Extract the [x, y] coordinate from the center of the cell holding the provided text.  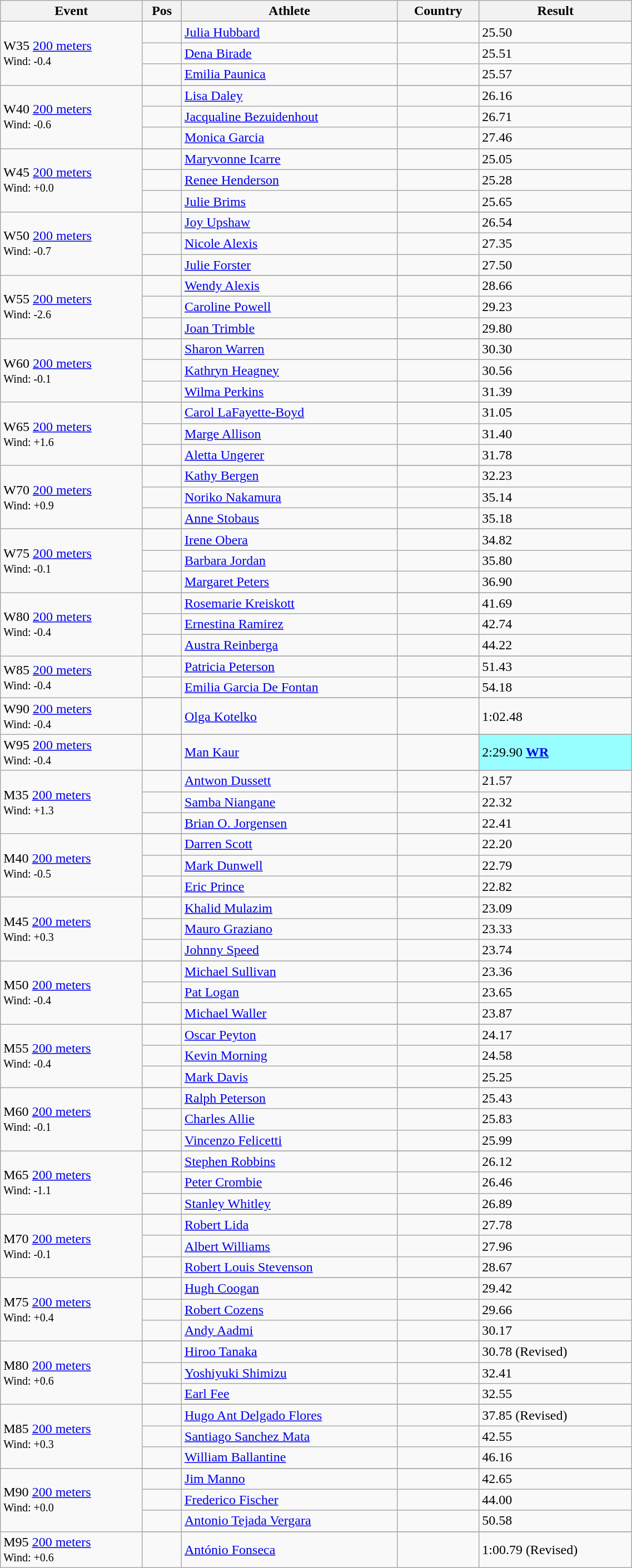
Margaret Peters [290, 582]
27.46 [556, 138]
23.33 [556, 929]
W85 200 metersWind: -0.4 [71, 677]
25.25 [556, 1077]
21.57 [556, 781]
M95 200 metersWind: +0.6 [71, 1550]
Athlete [290, 11]
M65 200 metersWind: -1.1 [71, 1183]
Irene Obera [290, 539]
26.54 [556, 222]
Julie Forster [290, 265]
M90 200 metersWind: +0.0 [71, 1500]
30.56 [556, 370]
W60 200 metersWind: -0.1 [71, 370]
Joan Trimble [290, 328]
Albert Williams [290, 1246]
32.41 [556, 1373]
W35 200 metersWind: -0.4 [71, 53]
2:29.90 WR [556, 752]
W45 200 metersWind: +0.0 [71, 180]
23.36 [556, 971]
23.74 [556, 950]
Stephen Robbins [290, 1161]
M45 200 metersWind: +0.3 [71, 929]
35.80 [556, 560]
Santiago Sanchez Mata [290, 1436]
Aletta Ungerer [290, 455]
24.58 [556, 1056]
22.20 [556, 844]
M70 200 metersWind: -0.1 [71, 1246]
30.78 (Revised) [556, 1352]
Dena Birade [290, 53]
Brian O. Jorgensen [290, 823]
Rosemarie Kreiskott [290, 603]
27.78 [556, 1225]
42.74 [556, 624]
M60 200 metersWind: -0.1 [71, 1119]
28.67 [556, 1267]
M85 200 metersWind: +0.3 [71, 1436]
1:02.48 [556, 717]
Yoshiyuki Shimizu [290, 1373]
29.42 [556, 1288]
M55 200 metersWind: -0.4 [71, 1056]
27.35 [556, 243]
Country [438, 11]
25.43 [556, 1098]
31.40 [556, 434]
W55 200 metersWind: -2.6 [71, 307]
25.05 [556, 159]
Julie Brims [290, 201]
Julia Hubbard [290, 32]
W70 200 metersWind: +0.9 [71, 497]
Mark Dunwell [290, 865]
32.23 [556, 476]
27.96 [556, 1246]
Andy Aadmi [290, 1331]
25.28 [556, 180]
António Fonseca [290, 1550]
29.23 [556, 307]
Maryvonne Icarre [290, 159]
Jacqualine Bezuidenhout [290, 117]
30.30 [556, 349]
Caroline Powell [290, 307]
M80 200 metersWind: +0.6 [71, 1373]
23.09 [556, 908]
46.16 [556, 1457]
Ralph Peterson [290, 1098]
Ernestina Ramirez [290, 624]
Result [556, 11]
Joy Upshaw [290, 222]
Hugh Coogan [290, 1288]
24.17 [556, 1035]
W95 200 metersWind: -0.4 [71, 752]
26.71 [556, 117]
28.66 [556, 286]
29.80 [556, 328]
42.65 [556, 1479]
Eric Prince [290, 886]
25.57 [556, 74]
Stanley Whitley [290, 1204]
26.89 [556, 1204]
Kathy Bergen [290, 476]
Hugo Ant Delgado Flores [290, 1415]
37.85 (Revised) [556, 1415]
Wilma Perkins [290, 392]
Earl Fee [290, 1394]
Pos [162, 11]
M75 200 metersWind: +0.4 [71, 1309]
M40 200 metersWind: -0.5 [71, 865]
Lisa Daley [290, 96]
25.65 [556, 201]
50.58 [556, 1521]
25.50 [556, 32]
Olga Kotelko [290, 717]
Renee Henderson [290, 180]
Emilia Paunica [290, 74]
Kevin Morning [290, 1056]
Event [71, 11]
Hiroo Tanaka [290, 1352]
25.83 [556, 1119]
35.18 [556, 518]
Sharon Warren [290, 349]
W90 200 metersWind: -0.4 [71, 717]
Austra Reinberga [290, 645]
Monica Garcia [290, 138]
Carol LaFayette-Boyd [290, 413]
W40 200 metersWind: -0.6 [71, 117]
Peter Crombie [290, 1183]
M50 200 metersWind: -0.4 [71, 993]
26.12 [556, 1161]
Patricia Peterson [290, 667]
W50 200 metersWind: -0.7 [71, 243]
26.46 [556, 1183]
23.87 [556, 1014]
Man Kaur [290, 752]
36.90 [556, 582]
Samba Niangane [290, 802]
25.51 [556, 53]
Kathryn Heagney [290, 370]
W75 200 metersWind: -0.1 [71, 560]
54.18 [556, 688]
Robert Louis Stevenson [290, 1267]
27.50 [556, 265]
Jim Manno [290, 1479]
23.65 [556, 993]
51.43 [556, 667]
41.69 [556, 603]
Michael Waller [290, 1014]
29.66 [556, 1309]
34.82 [556, 539]
Barbara Jordan [290, 560]
31.78 [556, 455]
22.82 [556, 886]
44.22 [556, 645]
Vincenzo Felicetti [290, 1140]
42.55 [556, 1436]
Mark Davis [290, 1077]
M35 200 metersWind: +1.3 [71, 802]
Robert Cozens [290, 1309]
22.79 [556, 865]
Antonio Tejada Vergara [290, 1521]
22.41 [556, 823]
Frederico Fischer [290, 1500]
44.00 [556, 1500]
Oscar Peyton [290, 1035]
26.16 [556, 96]
Mauro Graziano [290, 929]
Charles Allie [290, 1119]
Wendy Alexis [290, 286]
Johnny Speed [290, 950]
Antwon Dussett [290, 781]
31.05 [556, 413]
22.32 [556, 802]
Darren Scott [290, 844]
William Ballantine [290, 1457]
Emilia Garcia De Fontan [290, 688]
30.17 [556, 1331]
Noriko Nakamura [290, 497]
Michael Sullivan [290, 971]
25.99 [556, 1140]
35.14 [556, 497]
32.55 [556, 1394]
Anne Stobaus [290, 518]
W80 200 metersWind: -0.4 [71, 624]
Pat Logan [290, 993]
1:00.79 (Revised) [556, 1550]
31.39 [556, 392]
Khalid Mulazim [290, 908]
Robert Lida [290, 1225]
Nicole Alexis [290, 243]
Marge Allison [290, 434]
W65 200 metersWind: +1.6 [71, 434]
